Output the (X, Y) coordinate of the center of the cell containing the given text.  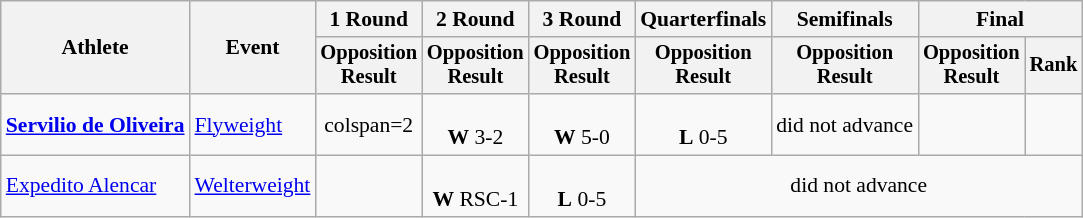
colspan=2 (368, 124)
2 Round (476, 19)
W RSC-1 (476, 186)
Flyweight (253, 124)
Athlete (96, 48)
Quarterfinals (703, 19)
Expedito Alencar (96, 186)
W 3-2 (476, 124)
Semifinals (844, 19)
Event (253, 48)
Final (1000, 19)
Servilio de Oliveira (96, 124)
Rank (1054, 66)
Welterweight (253, 186)
3 Round (582, 19)
1 Round (368, 19)
W 5-0 (582, 124)
